From the cell containing the given text, extract its center point as [x, y] coordinate. 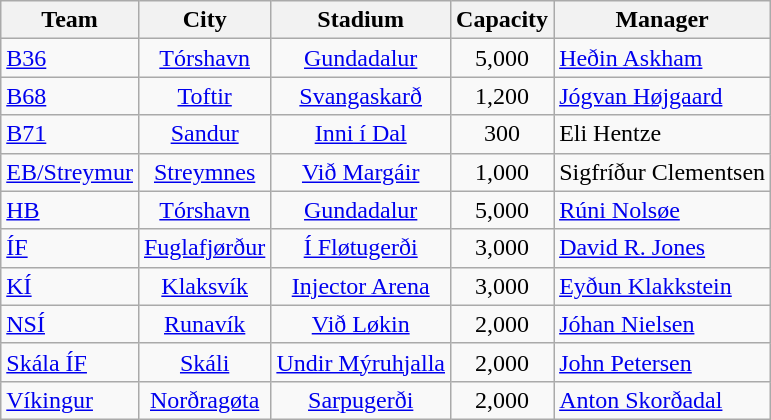
Klaksvík [204, 286]
300 [502, 134]
Injector Arena [361, 286]
Víkingur [70, 400]
B71 [70, 134]
Eyðun Klakkstein [662, 286]
Stadium [361, 20]
HB [70, 210]
Rúni Nolsøe [662, 210]
David R. Jones [662, 248]
Sarpugerði [361, 400]
NSÍ [70, 324]
Skála ÍF [70, 362]
John Petersen [662, 362]
Eli Hentze [662, 134]
Toftir [204, 96]
Heðin Askham [662, 58]
Anton Skorðadal [662, 400]
Norðragøta [204, 400]
Fuglafjørður [204, 248]
Jógvan Højgaard [662, 96]
Svangaskarð [361, 96]
Jóhan Nielsen [662, 324]
ÍF [70, 248]
Við Løkin [361, 324]
Sigfríður Clementsen [662, 172]
1,000 [502, 172]
Runavík [204, 324]
Manager [662, 20]
Skáli [204, 362]
Inni í Dal [361, 134]
1,200 [502, 96]
Capacity [502, 20]
B36 [70, 58]
Streymnes [204, 172]
Við Margáir [361, 172]
EB/Streymur [70, 172]
City [204, 20]
KÍ [70, 286]
B68 [70, 96]
Undir Mýruhjalla [361, 362]
Team [70, 20]
Sandur [204, 134]
Í Fløtugerði [361, 248]
